Capture the cell that displays the provided text and extract its (x, y) central coordinate. 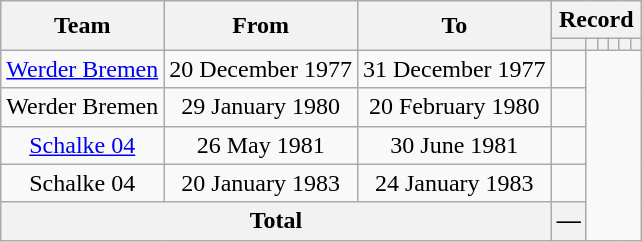
30 June 1981 (454, 145)
20 February 1980 (454, 107)
26 May 1981 (261, 145)
From (261, 26)
31 December 1977 (454, 69)
Total (276, 221)
To (454, 26)
29 January 1980 (261, 107)
Team (82, 26)
Record (596, 20)
20 December 1977 (261, 69)
— (568, 221)
24 January 1983 (454, 183)
20 January 1983 (261, 183)
